Capture the cell that displays the provided text and extract its [x, y] central coordinate. 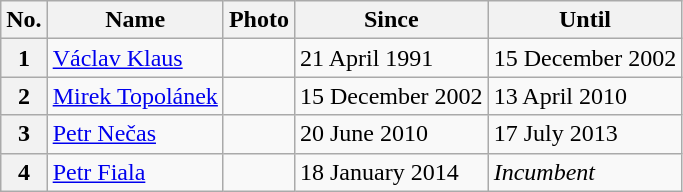
No. [24, 20]
Name [135, 20]
13 April 2010 [585, 96]
Incumbent [585, 172]
2 [24, 96]
21 April 1991 [391, 58]
3 [24, 134]
Václav Klaus [135, 58]
Petr Nečas [135, 134]
Until [585, 20]
Since [391, 20]
17 July 2013 [585, 134]
18 January 2014 [391, 172]
4 [24, 172]
Mirek Topolánek [135, 96]
Photo [258, 20]
Petr Fiala [135, 172]
20 June 2010 [391, 134]
1 [24, 58]
